Extract the (x, y) coordinate from the center of the cell holding the provided text.  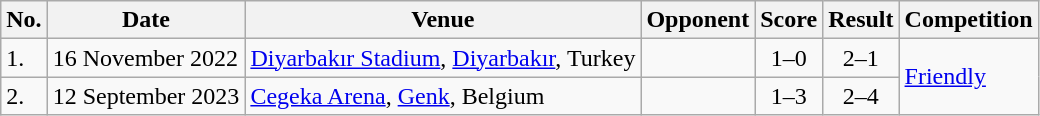
Cegeka Arena, Genk, Belgium (443, 96)
Opponent (698, 20)
1–0 (789, 58)
Competition (968, 20)
Friendly (968, 77)
12 September 2023 (146, 96)
Score (789, 20)
1. (24, 58)
2. (24, 96)
Venue (443, 20)
Date (146, 20)
2–4 (861, 96)
1–3 (789, 96)
16 November 2022 (146, 58)
Result (861, 20)
2–1 (861, 58)
No. (24, 20)
Diyarbakır Stadium, Diyarbakır, Turkey (443, 58)
